From the cell containing the given text, extract its center point as [x, y] coordinate. 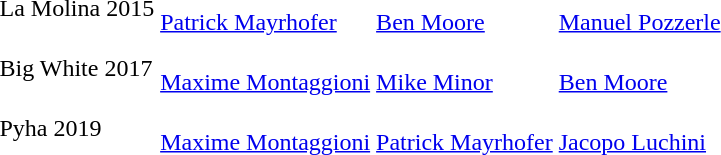
Mike Minor [465, 68]
Maxime Montaggioni [266, 68]
